Extract the (x, y) coordinate from the center of the cell holding the provided text.  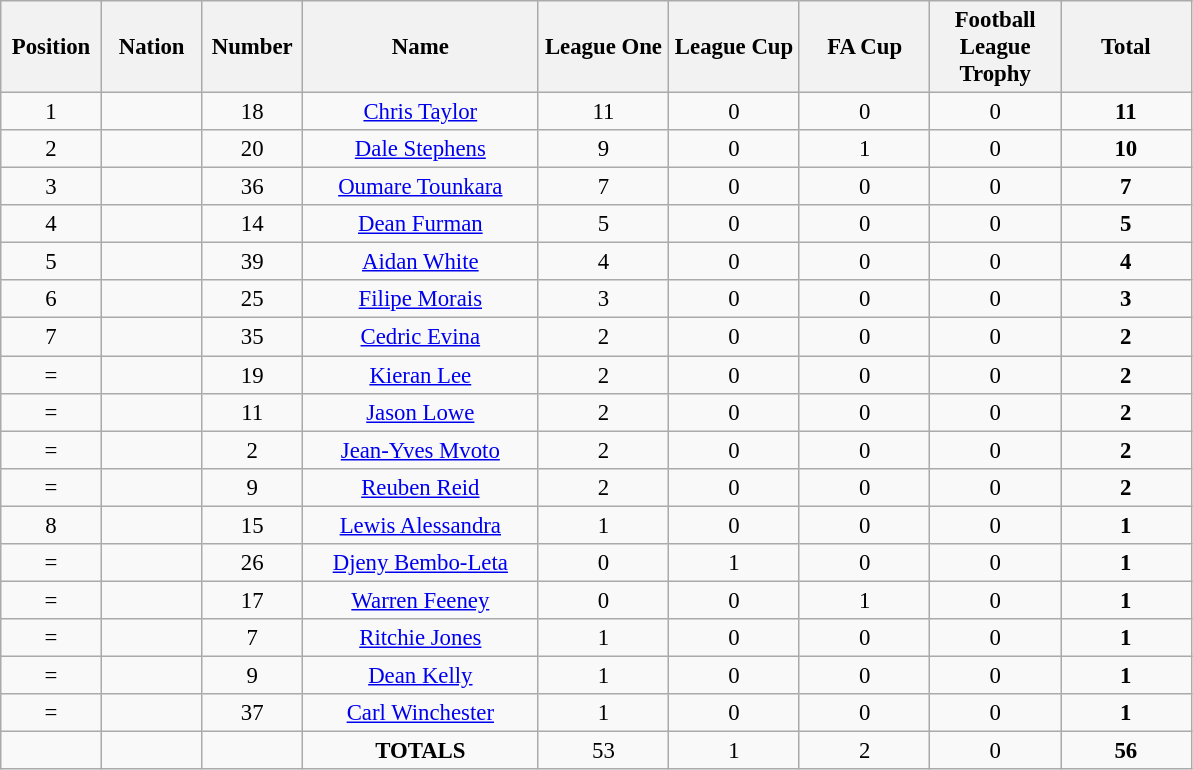
19 (252, 375)
Position (52, 47)
15 (252, 525)
Kieran Lee (421, 375)
Number (252, 47)
14 (252, 224)
Carl Winchester (421, 713)
36 (252, 187)
6 (52, 299)
53 (604, 751)
Chris Taylor (421, 112)
Name (421, 47)
20 (252, 149)
Dale Stephens (421, 149)
League One (604, 47)
Football League Trophy (996, 47)
26 (252, 563)
Jean-Yves Mvoto (421, 450)
56 (1126, 751)
Ritchie Jones (421, 638)
8 (52, 525)
Aidan White (421, 262)
37 (252, 713)
17 (252, 600)
Warren Feeney (421, 600)
Dean Furman (421, 224)
League Cup (734, 47)
Reuben Reid (421, 487)
Oumare Tounkara (421, 187)
39 (252, 262)
Dean Kelly (421, 675)
TOTALS (421, 751)
Djeny Bembo-Leta (421, 563)
Total (1126, 47)
10 (1126, 149)
Jason Lowe (421, 412)
25 (252, 299)
18 (252, 112)
Filipe Morais (421, 299)
35 (252, 337)
Lewis Alessandra (421, 525)
Cedric Evina (421, 337)
Nation (152, 47)
FA Cup (864, 47)
